Output the [X, Y] coordinate of the center of the cell containing the given text.  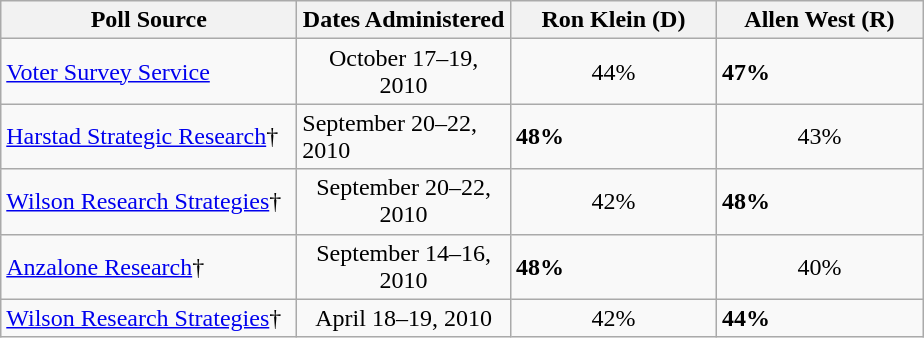
40% [819, 266]
Poll Source [149, 20]
Voter Survey Service [149, 72]
Ron Klein (D) [613, 20]
43% [819, 136]
Dates Administered [404, 20]
October 17–19, 2010 [404, 72]
September 14–16, 2010 [404, 266]
April 18–19, 2010 [404, 318]
Harstad Strategic Research† [149, 136]
Anzalone Research† [149, 266]
47% [819, 72]
Allen West (R) [819, 20]
